Pinpoint the cell where the given text exists, returning its (x, y) midpoint coordinate. 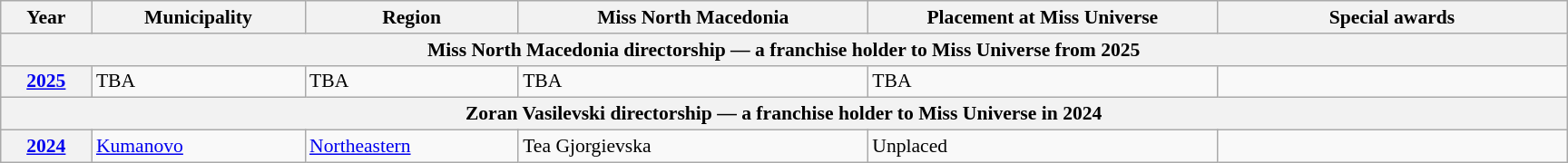
2025 (46, 81)
Kumanovo (198, 147)
Municipality (198, 17)
2024 (46, 147)
Region (412, 17)
Year (46, 17)
Special awards (1392, 17)
Placement at Miss Universe (1042, 17)
Miss North Macedonia directorship — a franchise holder to Miss Universe from 2025 (784, 50)
Unplaced (1042, 147)
Tea Gjorgievska (693, 147)
Northeastern (412, 147)
Zoran Vasilevski directorship — a franchise holder to Miss Universe in 2024 (784, 114)
Miss North Macedonia (693, 17)
